Return (X, Y) of the center of cell containing provided text 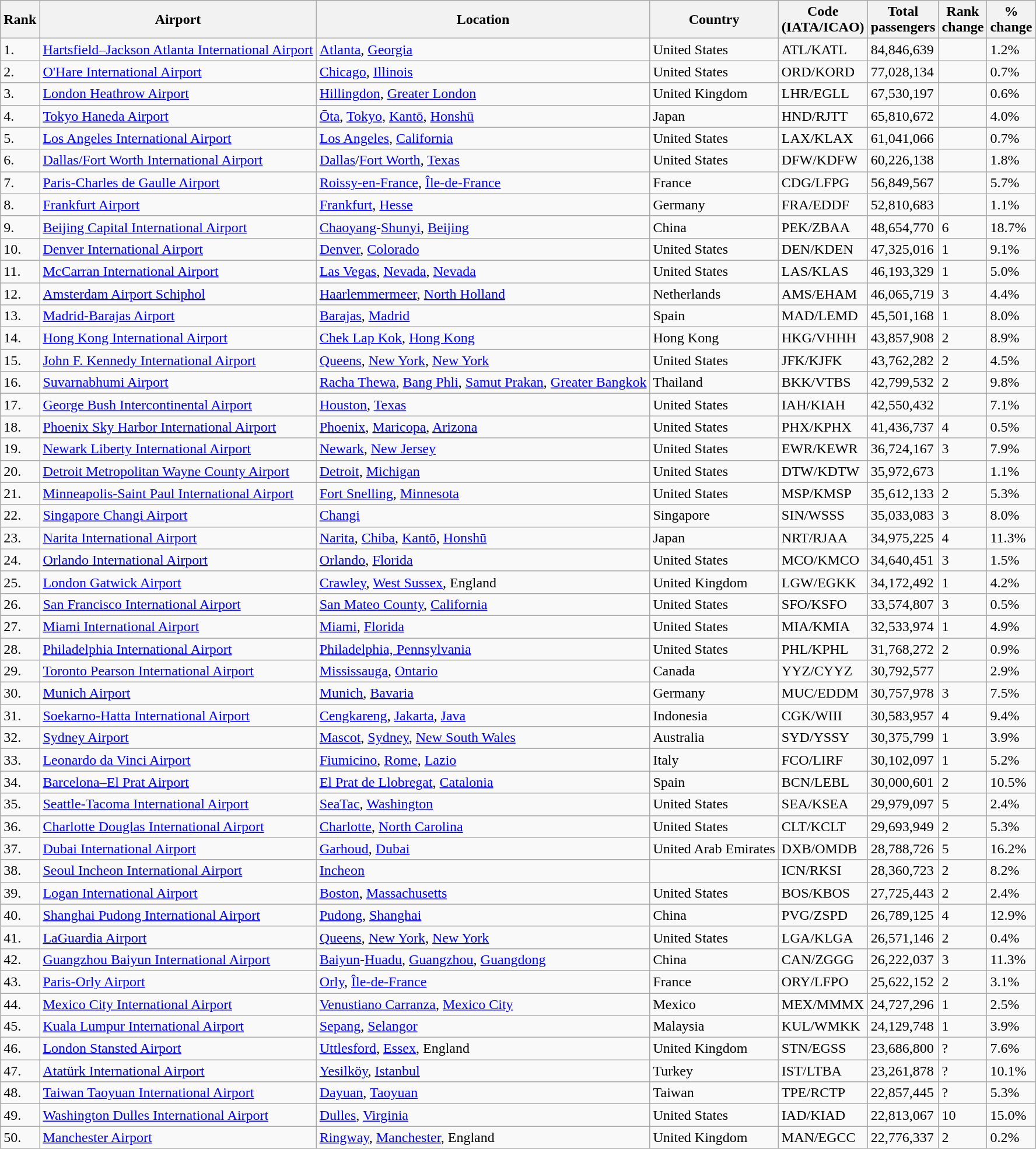
47,325,016 (903, 249)
McCarran International Airport (178, 271)
Ringway, Manchester, England (483, 1137)
Seattle-Tacoma International Airport (178, 804)
MCO/KMCO (822, 560)
CGK/WIII (822, 716)
Denver, Colorado (483, 249)
Mascot, Sydney, New South Wales (483, 738)
40. (20, 915)
41. (20, 937)
46,065,719 (903, 293)
30,000,601 (903, 782)
IAD/KIAD (822, 1115)
United Arab Emirates (714, 849)
35,972,673 (903, 471)
28,788,726 (903, 849)
ATL/KATL (822, 50)
8. (20, 205)
CLT/KCLT (822, 826)
46. (20, 1049)
14. (20, 338)
Mississauga, Ontario (483, 671)
George Bush Intercontinental Airport (178, 405)
FRA/EDDF (822, 205)
24. (20, 560)
Fort Snelling, Minnesota (483, 493)
Soekarno-Hatta International Airport (178, 716)
5.0% (1012, 271)
25. (20, 582)
48,654,770 (903, 227)
5.7% (1012, 183)
Chek Lap Kok, Hong Kong (483, 338)
26,789,125 (903, 915)
Uttlesford, Essex, England (483, 1049)
24,129,748 (903, 1027)
CAN/ZGGG (822, 959)
29,979,097 (903, 804)
Dallas/Fort Worth, Texas (483, 160)
Rankchange (963, 20)
39. (20, 893)
SeaTac, Washington (483, 804)
Philadelphia, Pennsylvania (483, 649)
DFW/KDFW (822, 160)
Dallas/Fort Worth International Airport (178, 160)
Denver International Airport (178, 249)
LGW/EGKK (822, 582)
5. (20, 138)
Madrid-Barajas Airport (178, 316)
2. (20, 72)
O'Hare International Airport (178, 72)
Mexico City International Airport (178, 1004)
Garhoud, Dubai (483, 849)
IAH/KIAH (822, 405)
Hartsfield–Jackson Atlanta International Airport (178, 50)
Houston, Texas (483, 405)
9. (20, 227)
NRT/RJAA (822, 538)
16. (20, 383)
Logan International Airport (178, 893)
17. (20, 405)
MIA/KMIA (822, 626)
Australia (714, 738)
MSP/KMSP (822, 493)
Barcelona–El Prat Airport (178, 782)
77,028,134 (903, 72)
Philadelphia International Airport (178, 649)
Detroit Metropolitan Wayne County Airport (178, 471)
1. (20, 50)
30,375,799 (903, 738)
1.8% (1012, 160)
42. (20, 959)
Leonardo da Vinci Airport (178, 760)
34,975,225 (903, 538)
30,792,577 (903, 671)
Turkey (714, 1071)
Orlando, Florida (483, 560)
London Stansted Airport (178, 1049)
PVG/ZSPD (822, 915)
0.6% (1012, 94)
Crawley, West Sussex, England (483, 582)
23,261,878 (903, 1071)
CDG/LFPG (822, 183)
Sydney Airport (178, 738)
Atlanta, Georgia (483, 50)
34,640,451 (903, 560)
Paris-Orly Airport (178, 982)
Newark, New Jersey (483, 449)
Phoenix Sky Harbor International Airport (178, 427)
45. (20, 1027)
4.9% (1012, 626)
7.6% (1012, 1049)
44. (20, 1004)
48. (20, 1093)
1.5% (1012, 560)
PHL/KPHL (822, 649)
Charlotte Douglas International Airport (178, 826)
23,686,800 (903, 1049)
12.9% (1012, 915)
33,574,807 (903, 604)
33. (20, 760)
7. (20, 183)
Racha Thewa, Bang Phli, Samut Prakan, Greater Bangkok (483, 383)
SFO/KSFO (822, 604)
Minneapolis-Saint Paul International Airport (178, 493)
8.2% (1012, 871)
Hillingdon, Greater London (483, 94)
84,846,639 (903, 50)
7.5% (1012, 693)
10 (963, 1115)
43. (20, 982)
4.0% (1012, 116)
Malaysia (714, 1027)
0.2% (1012, 1137)
41,436,737 (903, 427)
Beijing Capital International Airport (178, 227)
Phoenix, Maricopa, Arizona (483, 427)
Narita, Chiba, Kantō, Honshū (483, 538)
1.2% (1012, 50)
30,102,097 (903, 760)
35,033,083 (903, 516)
Ōta, Tokyo, Kantō, Honshū (483, 116)
38. (20, 871)
37. (20, 849)
DTW/KDTW (822, 471)
Venustiano Carranza, Mexico City (483, 1004)
EWR/KEWR (822, 449)
Taiwan Taoyuan International Airport (178, 1093)
AMS/EHAM (822, 293)
26,571,146 (903, 937)
Baiyun-Huadu, Guangzhou, Guangdong (483, 959)
29,693,949 (903, 826)
Sepang, Selangor (483, 1027)
Newark Liberty International Airport (178, 449)
PEK/ZBAA (822, 227)
7.9% (1012, 449)
4. (20, 116)
Frankfurt Airport (178, 205)
15. (20, 360)
HND/RJTT (822, 116)
2.5% (1012, 1004)
Fiumicino, Rome, Lazio (483, 760)
4.5% (1012, 360)
30. (20, 693)
15.0% (1012, 1115)
18.7% (1012, 227)
ORY/LFPO (822, 982)
Hong Kong (714, 338)
24,727,296 (903, 1004)
Munich Airport (178, 693)
52,810,683 (903, 205)
Los Angeles International Airport (178, 138)
13. (20, 316)
3.1% (1012, 982)
Miami, Florida (483, 626)
Boston, Massachusetts (483, 893)
Singapore (714, 516)
5.2% (1012, 760)
Country (714, 20)
Haarlemmermeer, North Holland (483, 293)
LaGuardia Airport (178, 937)
Singapore Changi Airport (178, 516)
16.2% (1012, 849)
0.9% (1012, 649)
10.5% (1012, 782)
4.2% (1012, 582)
SEA/KSEA (822, 804)
28. (20, 649)
Munich, Bavaria (483, 693)
SYD/YSSY (822, 738)
32,533,974 (903, 626)
Guangzhou Baiyun International Airport (178, 959)
27,725,443 (903, 893)
Washington Dulles International Airport (178, 1115)
49. (20, 1115)
8.9% (1012, 338)
Narita International Airport (178, 538)
43,762,282 (903, 360)
36. (20, 826)
San Francisco International Airport (178, 604)
26,222,037 (903, 959)
Amsterdam Airport Schiphol (178, 293)
21. (20, 493)
Roissy-en-France, Île-de-France (483, 183)
Las Vegas, Nevada, Nevada (483, 271)
JFK/KJFK (822, 360)
18. (20, 427)
Manchester Airport (178, 1137)
9.1% (1012, 249)
42,799,532 (903, 383)
Yesilköy, Istanbul (483, 1071)
30,583,957 (903, 716)
45,501,168 (903, 316)
Airport (178, 20)
PHX/KPHX (822, 427)
London Heathrow Airport (178, 94)
LAX/KLAX (822, 138)
Rank (20, 20)
0.4% (1012, 937)
11. (20, 271)
Toronto Pearson International Airport (178, 671)
60,226,138 (903, 160)
YYZ/CYYZ (822, 671)
San Mateo County, California (483, 604)
Dubai International Airport (178, 849)
Location (483, 20)
Canada (714, 671)
Changi (483, 516)
65,810,672 (903, 116)
9.8% (1012, 383)
Italy (714, 760)
Miami International Airport (178, 626)
KUL/WMKK (822, 1027)
BKK/VTBS (822, 383)
LGA/KLGA (822, 937)
3. (20, 94)
31. (20, 716)
MAN/EGCC (822, 1137)
LAS/KLAS (822, 271)
DEN/KDEN (822, 249)
25,622,152 (903, 982)
Chaoyang-Shunyi, Beijing (483, 227)
Hong Kong International Airport (178, 338)
STN/EGSS (822, 1049)
John F. Kennedy International Airport (178, 360)
Paris-Charles de Gaulle Airport (178, 183)
22,776,337 (903, 1137)
Pudong, Shanghai (483, 915)
IST/LTBA (822, 1071)
Dulles, Virginia (483, 1115)
Dayuan, Taoyuan (483, 1093)
Los Angeles, California (483, 138)
35. (20, 804)
%change (1012, 20)
London Gatwick Airport (178, 582)
12. (20, 293)
LHR/EGLL (822, 94)
Totalpassengers (903, 20)
22. (20, 516)
43,857,908 (903, 338)
9.4% (1012, 716)
31,768,272 (903, 649)
28,360,723 (903, 871)
BOS/KBOS (822, 893)
19. (20, 449)
6. (20, 160)
Detroit, Michigan (483, 471)
El Prat de Llobregat, Catalonia (483, 782)
Chicago, Illinois (483, 72)
22,813,067 (903, 1115)
Charlotte, North Carolina (483, 826)
26. (20, 604)
56,849,567 (903, 183)
10.1% (1012, 1071)
42,550,432 (903, 405)
34,172,492 (903, 582)
27. (20, 626)
Taiwan (714, 1093)
TPE/RCTP (822, 1093)
47. (20, 1071)
67,530,197 (903, 94)
23. (20, 538)
Barajas, Madrid (483, 316)
10. (20, 249)
2.9% (1012, 671)
Code(IATA/ICAO) (822, 20)
FCO/LIRF (822, 760)
Atatürk International Airport (178, 1071)
Tokyo Haneda Airport (178, 116)
DXB/OMDB (822, 849)
Netherlands (714, 293)
50. (20, 1137)
MEX/MMMX (822, 1004)
MUC/EDDM (822, 693)
Suvarnabhumi Airport (178, 383)
Mexico (714, 1004)
Orly, Île-de-France (483, 982)
4.4% (1012, 293)
30,757,978 (903, 693)
Kuala Lumpur International Airport (178, 1027)
6 (963, 227)
SIN/WSSS (822, 516)
MAD/LEMD (822, 316)
22,857,445 (903, 1093)
Thailand (714, 383)
BCN/LEBL (822, 782)
Seoul Incheon International Airport (178, 871)
Incheon (483, 871)
61,041,066 (903, 138)
7.1% (1012, 405)
35,612,133 (903, 493)
Cengkareng, Jakarta, Java (483, 716)
ICN/RKSI (822, 871)
32. (20, 738)
34. (20, 782)
HKG/VHHH (822, 338)
Frankfurt, Hesse (483, 205)
29. (20, 671)
46,193,329 (903, 271)
Orlando International Airport (178, 560)
Indonesia (714, 716)
36,724,167 (903, 449)
Shanghai Pudong International Airport (178, 915)
20. (20, 471)
ORD/KORD (822, 72)
